Output the (x, y) coordinate of the center of the cell containing the given text.  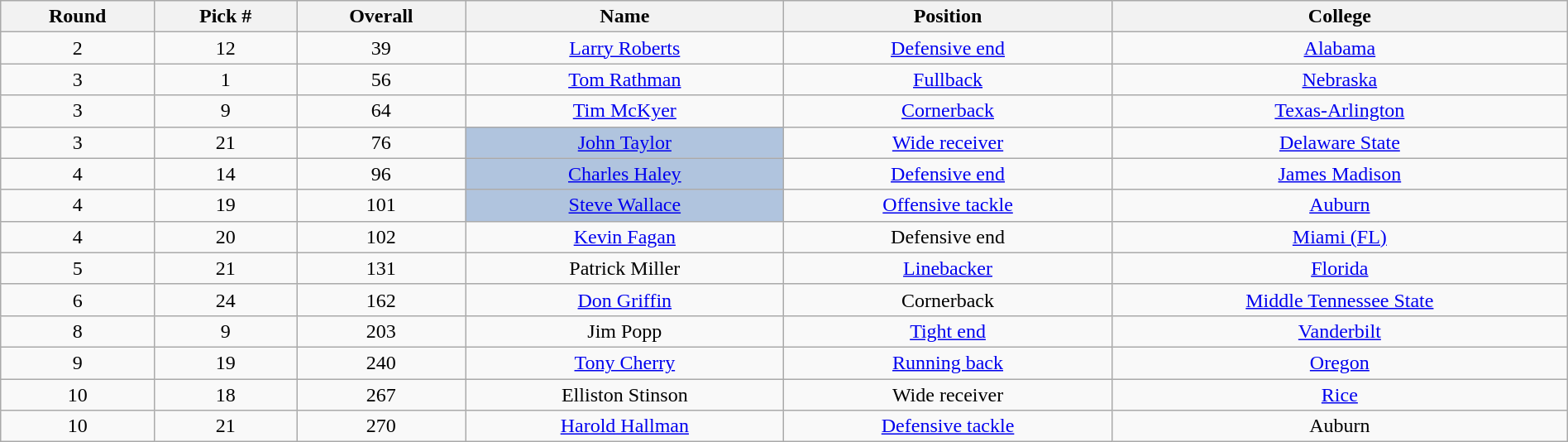
Overall (381, 17)
203 (381, 331)
39 (381, 48)
Texas-Arlington (1340, 111)
Nebraska (1340, 79)
Larry Roberts (625, 48)
131 (381, 268)
Jim Popp (625, 331)
Don Griffin (625, 300)
Pick # (226, 17)
24 (226, 300)
76 (381, 142)
64 (381, 111)
Kevin Fagan (625, 237)
Alabama (1340, 48)
240 (381, 363)
1 (226, 79)
5 (78, 268)
18 (226, 395)
Name (625, 17)
Charles Haley (625, 174)
102 (381, 237)
Defensive tackle (948, 426)
56 (381, 79)
12 (226, 48)
Tight end (948, 331)
College (1340, 17)
Oregon (1340, 363)
101 (381, 205)
John Taylor (625, 142)
Rice (1340, 395)
20 (226, 237)
Fullback (948, 79)
Delaware State (1340, 142)
2 (78, 48)
Position (948, 17)
Linebacker (948, 268)
Running back (948, 363)
Tony Cherry (625, 363)
6 (78, 300)
Tim McKyer (625, 111)
Harold Hallman (625, 426)
Patrick Miller (625, 268)
8 (78, 331)
14 (226, 174)
Middle Tennessee State (1340, 300)
James Madison (1340, 174)
Offensive tackle (948, 205)
267 (381, 395)
Elliston Stinson (625, 395)
Tom Rathman (625, 79)
96 (381, 174)
Vanderbilt (1340, 331)
162 (381, 300)
Round (78, 17)
Steve Wallace (625, 205)
270 (381, 426)
Miami (FL) (1340, 237)
Florida (1340, 268)
